Scan for the cell matching the given text and deliver its (X, Y) coordinate at center. 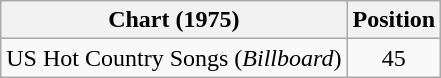
Chart (1975) (174, 20)
Position (394, 20)
45 (394, 58)
US Hot Country Songs (Billboard) (174, 58)
